Output the (x, y) coordinate of the center of the cell containing the given text.  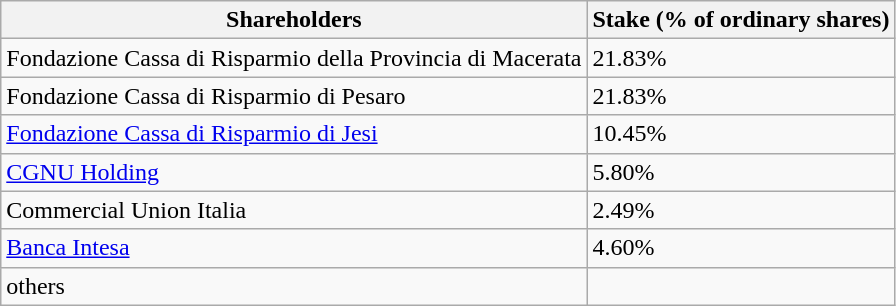
Commercial Union Italia (294, 210)
10.45% (741, 134)
5.80% (741, 172)
Stake (% of ordinary shares) (741, 20)
CGNU Holding (294, 172)
others (294, 286)
Fondazione Cassa di Risparmio di Pesaro (294, 96)
Shareholders (294, 20)
4.60% (741, 248)
Banca Intesa (294, 248)
Fondazione Cassa di Risparmio di Jesi (294, 134)
2.49% (741, 210)
Fondazione Cassa di Risparmio della Provincia di Macerata (294, 58)
